Pinpoint the cell where the given text exists, returning its [X, Y] midpoint coordinate. 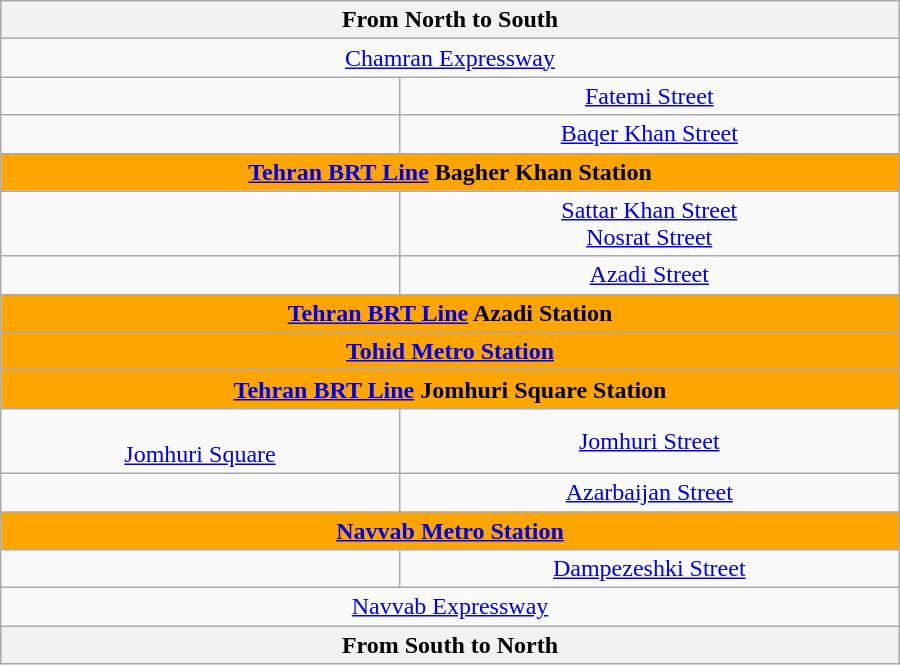
Tehran BRT Line Bagher Khan Station [450, 172]
Azadi Street [649, 275]
Dampezeshki Street [649, 569]
Jomhuri Square [200, 440]
From South to North [450, 645]
Sattar Khan Street Nosrat Street [649, 224]
Azarbaijan Street [649, 492]
Chamran Expressway [450, 58]
Fatemi Street [649, 96]
Tehran BRT Line Azadi Station [450, 313]
Navvab Metro Station [450, 531]
Tohid Metro Station [450, 351]
From North to South [450, 20]
Jomhuri Street [649, 440]
Baqer Khan Street [649, 134]
Navvab Expressway [450, 607]
Tehran BRT Line Jomhuri Square Station [450, 389]
